Find where the given text appears and provide that cell's center as (X, Y) coordinate. 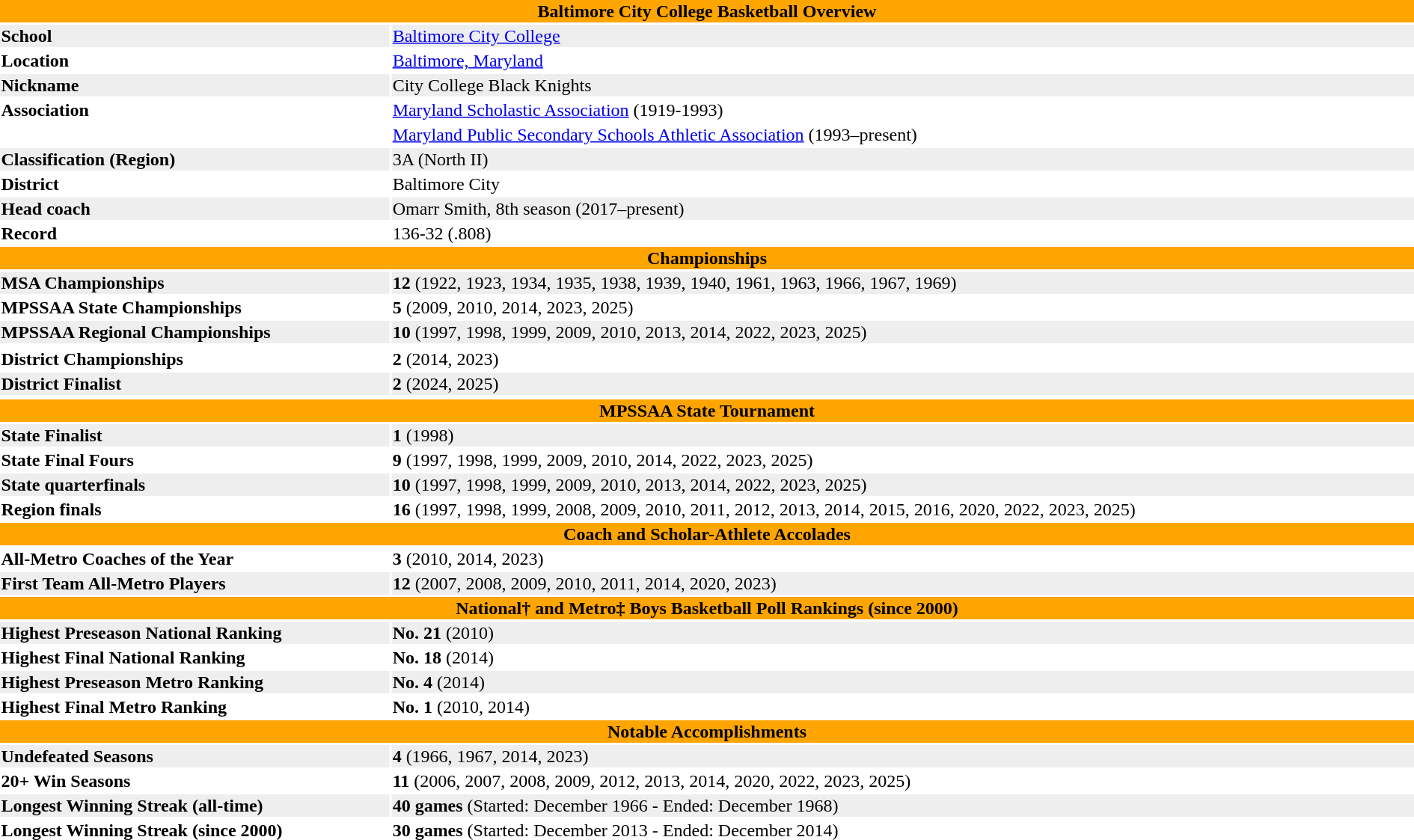
State Final Fours (195, 460)
No. 18 (2014) (902, 657)
Classification (Region) (195, 159)
20+ Win Seasons (195, 781)
School (195, 36)
MPSSAA Regional Championships (195, 332)
40 games (Started: December 1966 - Ended: December 1968) (902, 806)
12 (1922, 1923, 1934, 1935, 1938, 1939, 1940, 1961, 1963, 1966, 1967, 1969) (902, 283)
Head coach (195, 209)
2 (2024, 2025) (902, 384)
Baltimore City College (902, 36)
4 (1966, 1967, 2014, 2023) (902, 756)
Location (195, 61)
3 (2010, 2014, 2023) (902, 559)
Highest Final Metro Ranking (195, 707)
No. 21 (2010) (902, 633)
First Team All-Metro Players (195, 583)
Highest Preseason National Ranking (195, 633)
Undefeated Seasons (195, 756)
Maryland Public Secondary Schools Athletic Association (1993–present) (902, 135)
Record (195, 233)
District Championships (195, 359)
MPSSAA State Championships (195, 307)
Coach and Scholar-Athlete Accolades (707, 534)
Baltimore, Maryland (902, 61)
National† and Metro‡ Boys Basketball Poll Rankings (since 2000) (707, 608)
Longest Winning Streak (all-time) (195, 806)
No. 4 (2014) (902, 682)
Region finals (195, 509)
Association (195, 110)
3A (North II) (902, 159)
2 (2014, 2023) (902, 359)
5 (2009, 2010, 2014, 2023, 2025) (902, 307)
City College Black Knights (902, 85)
Baltimore City (902, 184)
State Finalist (195, 435)
Baltimore City College Basketball Overview (707, 11)
MSA Championships (195, 283)
Maryland Scholastic Association (1919-1993) (902, 110)
1 (1998) (902, 435)
12 (2007, 2008, 2009, 2010, 2011, 2014, 2020, 2023) (902, 583)
16 (1997, 1998, 1999, 2008, 2009, 2010, 2011, 2012, 2013, 2014, 2015, 2016, 2020, 2022, 2023, 2025) (902, 509)
Highest Preseason Metro Ranking (195, 682)
All-Metro Coaches of the Year (195, 559)
State quarterfinals (195, 485)
Highest Final National Ranking (195, 657)
136-32 (.808) (902, 233)
Championships (707, 258)
MPSSAA State Tournament (707, 411)
District Finalist (195, 384)
No. 1 (2010, 2014) (902, 707)
Notable Accomplishments (707, 732)
District (195, 184)
Nickname (195, 85)
9 (1997, 1998, 1999, 2009, 2010, 2014, 2022, 2023, 2025) (902, 460)
11 (2006, 2007, 2008, 2009, 2012, 2013, 2014, 2020, 2022, 2023, 2025) (902, 781)
Omarr Smith, 8th season (2017–present) (902, 209)
